From the cell containing the given text, extract its center point as [X, Y] coordinate. 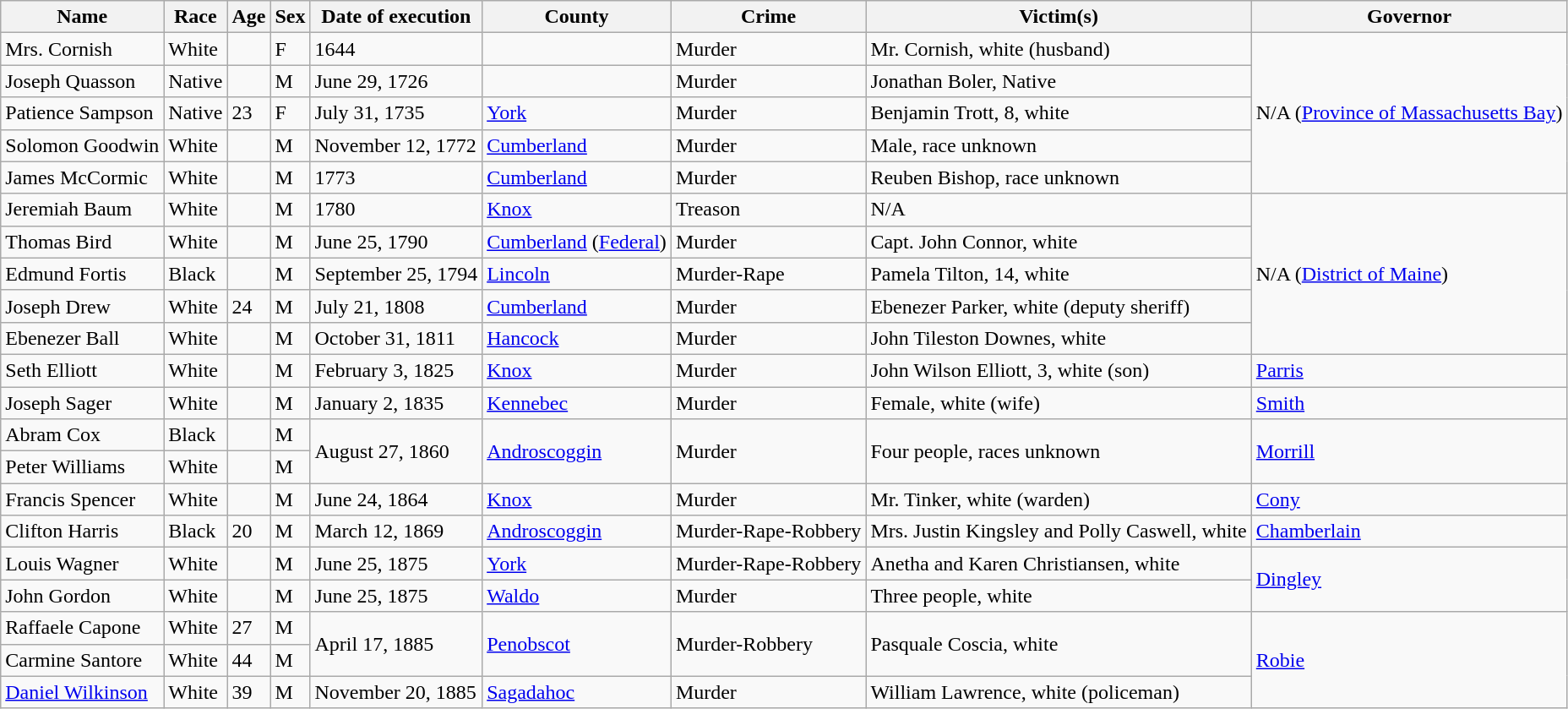
Race [196, 17]
John Tileston Downes, white [1059, 338]
Sex [291, 17]
Louis Wagner [83, 564]
Capt. John Connor, white [1059, 242]
Penobscot [577, 644]
24 [248, 306]
Carmine Santore [83, 660]
January 2, 1835 [396, 403]
Date of execution [396, 17]
Benjamin Trott, 8, white [1059, 113]
1773 [396, 177]
Male, race unknown [1059, 145]
Mrs. Justin Kingsley and Polly Caswell, white [1059, 532]
Three people, white [1059, 596]
Name [83, 17]
Waldo [577, 596]
June 29, 1726 [396, 81]
Anetha and Karen Christiansen, white [1059, 564]
April 17, 1885 [396, 644]
Francis Spencer [83, 499]
November 20, 1885 [396, 692]
Thomas Bird [83, 242]
July 31, 1735 [396, 113]
February 3, 1825 [396, 370]
N/A (District of Maine) [1409, 274]
Smith [1409, 403]
November 12, 1772 [396, 145]
John Gordon [83, 596]
Governor [1409, 17]
Edmund Fortis [83, 274]
Mr. Tinker, white (warden) [1059, 499]
Solomon Goodwin [83, 145]
Hancock [577, 338]
Pasquale Coscia, white [1059, 644]
Ebenezer Ball [83, 338]
Lincoln [577, 274]
June 24, 1864 [396, 499]
Four people, races unknown [1059, 451]
20 [248, 532]
Mr. Cornish, white (husband) [1059, 49]
Murder-Rape [769, 274]
Cony [1409, 499]
Parris [1409, 370]
Peter Williams [83, 467]
Clifton Harris [83, 532]
Joseph Drew [83, 306]
Ebenezer Parker, white (deputy sheriff) [1059, 306]
John Wilson Elliott, 3, white (son) [1059, 370]
23 [248, 113]
Crime [769, 17]
Robie [1409, 660]
October 31, 1811 [396, 338]
September 25, 1794 [396, 274]
William Lawrence, white (policeman) [1059, 692]
Sagadahoc [577, 692]
Dingley [1409, 580]
Reuben Bishop, race unknown [1059, 177]
Jonathan Boler, Native [1059, 81]
Treason [769, 210]
39 [248, 692]
Joseph Sager [83, 403]
Joseph Quasson [83, 81]
27 [248, 628]
Age [248, 17]
Abram Cox [83, 435]
Female, white (wife) [1059, 403]
1780 [396, 210]
Jeremiah Baum [83, 210]
Daniel Wilkinson [83, 692]
Morrill [1409, 451]
1644 [396, 49]
Chamberlain [1409, 532]
Mrs. Cornish [83, 49]
March 12, 1869 [396, 532]
Murder-Robbery [769, 644]
N/A (Province of Massachusetts Bay) [1409, 113]
August 27, 1860 [396, 451]
44 [248, 660]
Victim(s) [1059, 17]
County [577, 17]
Raffaele Capone [83, 628]
James McCormic [83, 177]
Seth Elliott [83, 370]
Kennebec [577, 403]
N/A [1059, 210]
Pamela Tilton, 14, white [1059, 274]
Patience Sampson [83, 113]
June 25, 1790 [396, 242]
Cumberland (Federal) [577, 242]
July 21, 1808 [396, 306]
